Find where the given text appears and provide that cell's center as [x, y] coordinate. 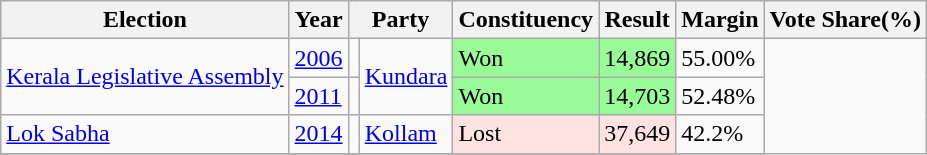
Lost [526, 134]
37,649 [638, 134]
Vote Share(%) [845, 20]
14,703 [638, 96]
Kundara [406, 77]
Constituency [526, 20]
14,869 [638, 58]
Kerala Legislative Assembly [145, 77]
42.2% [720, 134]
2006 [318, 58]
2011 [318, 96]
Year [318, 20]
52.48% [720, 96]
Lok Sabha [145, 134]
Result [638, 20]
55.00% [720, 58]
Kollam [406, 134]
Party [400, 20]
Election [145, 20]
Margin [720, 20]
2014 [318, 134]
